Determine the [x, y] coordinate at the center of the cell enclosing the given text.  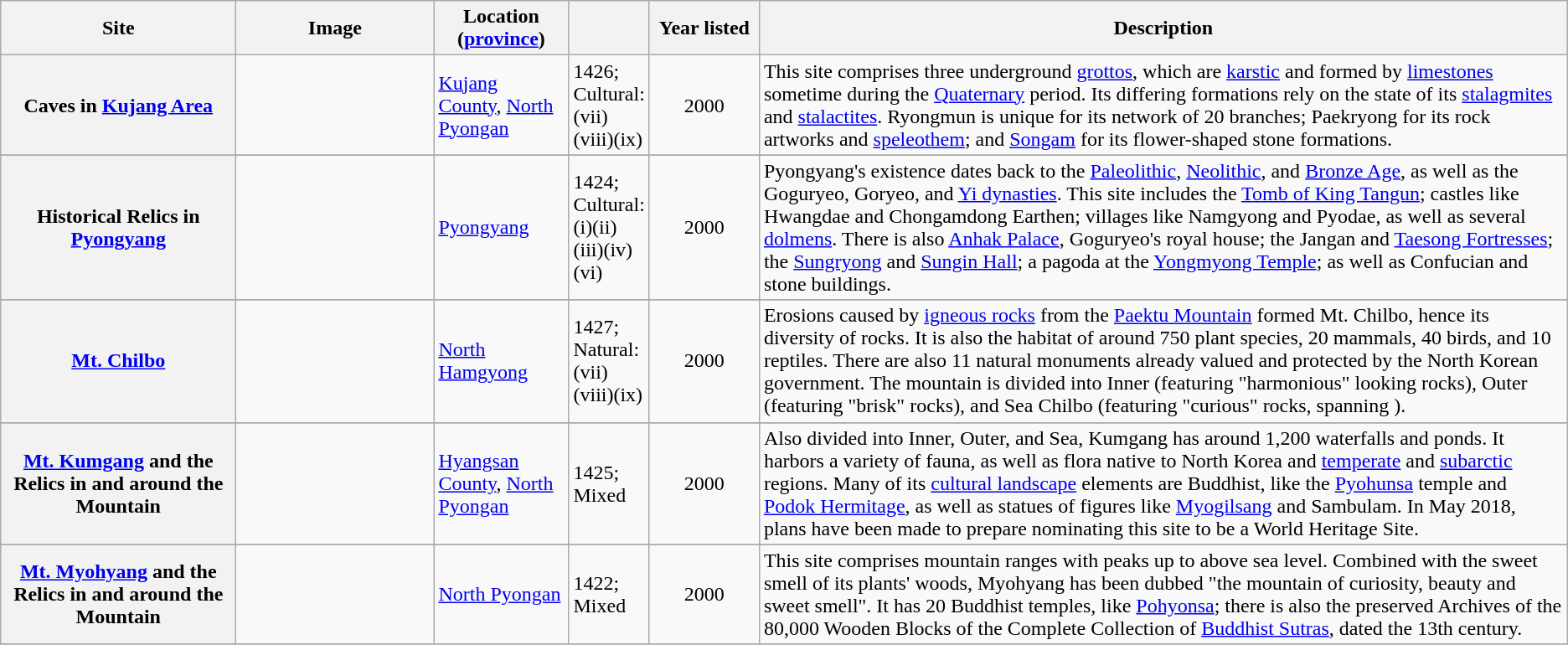
North Hamgyong [501, 361]
Mt. Myohyang and the Relics in and around the Mountain [119, 595]
Pyongyang [501, 228]
Mt. Kumgang and the Relics in and around the Mountain [119, 483]
Historical Relics in Pyongyang [119, 228]
1426; Cultural:(vii)(viii)(ix) [609, 106]
Hyangsan County, North Pyongan [501, 483]
Year listed [704, 28]
Image [335, 28]
Caves in Kujang Area [119, 106]
1422; Mixed [609, 595]
Mt. Chilbo [119, 361]
1427; Natural:(vii)(viii)(ix) [609, 361]
Kujang County, North Pyongan [501, 106]
Location (province) [501, 28]
Description [1163, 28]
Site [119, 28]
1425; Mixed [609, 483]
1424; Cultural:(i)(ii)(iii)(iv)(vi) [609, 228]
North Pyongan [501, 595]
